Return the [X, Y] coordinate for the center point of the cell that contains the specified text.  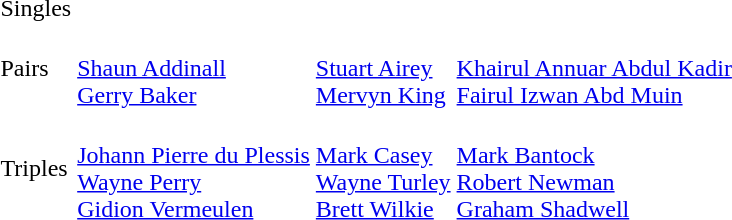
Stuart AireyMervyn King [383, 68]
Shaun AddinallGerry Baker [194, 68]
